Output the (X, Y) coordinate of the center of the cell containing the given text.  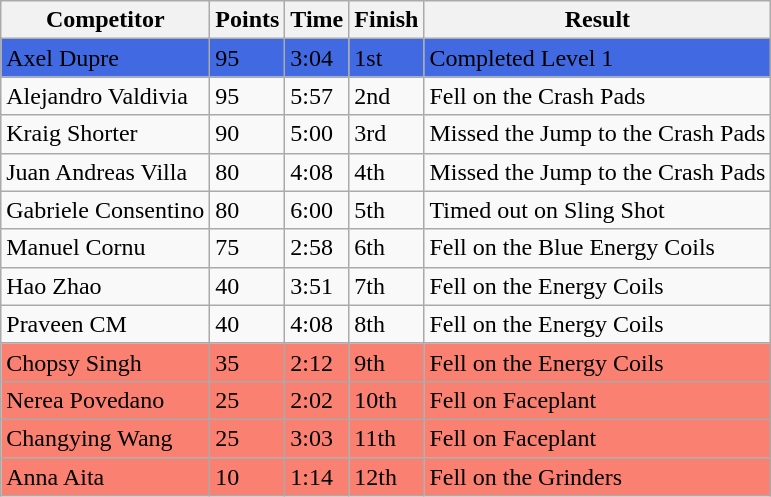
5:57 (317, 96)
Fell on the Grinders (598, 477)
Points (248, 20)
1st (386, 58)
5th (386, 210)
75 (248, 248)
1:14 (317, 477)
8th (386, 324)
Result (598, 20)
3:51 (317, 286)
Fell on the Crash Pads (598, 96)
Kraig Shorter (106, 134)
3:03 (317, 438)
Time (317, 20)
2nd (386, 96)
Finish (386, 20)
Fell on the Blue Energy Coils (598, 248)
10th (386, 400)
10 (248, 477)
2:58 (317, 248)
Alejandro Valdivia (106, 96)
Manuel Cornu (106, 248)
Completed Level 1 (598, 58)
2:12 (317, 362)
90 (248, 134)
5:00 (317, 134)
3rd (386, 134)
9th (386, 362)
Axel Dupre (106, 58)
35 (248, 362)
Competitor (106, 20)
7th (386, 286)
4th (386, 172)
Hao Zhao (106, 286)
12th (386, 477)
Anna Aita (106, 477)
Gabriele Consentino (106, 210)
2:02 (317, 400)
Chopsy Singh (106, 362)
6th (386, 248)
3:04 (317, 58)
Timed out on Sling Shot (598, 210)
Praveen CM (106, 324)
Juan Andreas Villa (106, 172)
Changying Wang (106, 438)
Nerea Povedano (106, 400)
11th (386, 438)
6:00 (317, 210)
